Search for the cell housing the specified text and yield its [x, y] center coordinate. 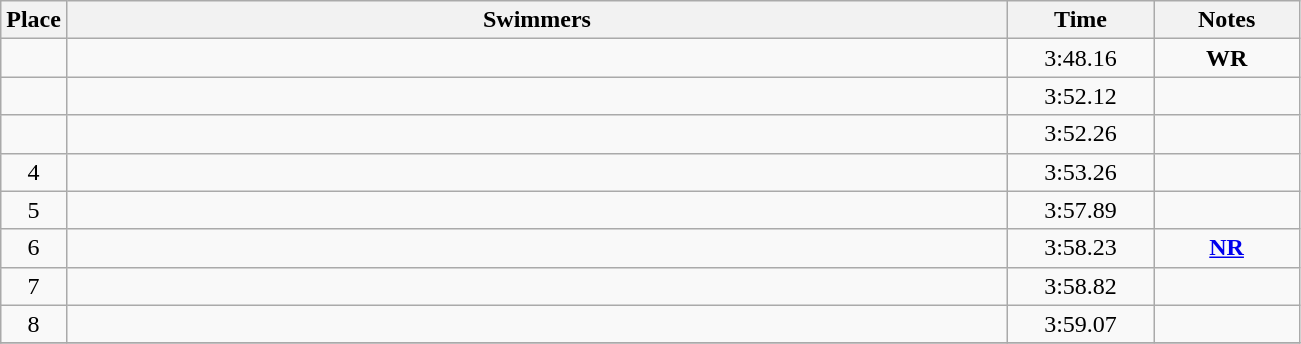
6 [34, 248]
3:52.26 [1081, 134]
4 [34, 172]
Time [1081, 20]
7 [34, 286]
8 [34, 324]
Swimmers [536, 20]
3:59.07 [1081, 324]
5 [34, 210]
3:58.23 [1081, 248]
Place [34, 20]
3:52.12 [1081, 96]
3:48.16 [1081, 58]
NR [1227, 248]
Notes [1227, 20]
3:57.89 [1081, 210]
3:58.82 [1081, 286]
WR [1227, 58]
3:53.26 [1081, 172]
